Pinpoint the cell where the given text exists, returning its (X, Y) midpoint coordinate. 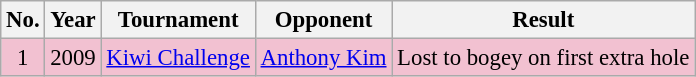
Tournament (178, 20)
Kiwi Challenge (178, 58)
1 (23, 58)
Anthony Kim (324, 58)
Opponent (324, 20)
Lost to bogey on first extra hole (544, 58)
2009 (73, 58)
No. (23, 20)
Result (544, 20)
Year (73, 20)
